Extract the (X, Y) coordinate from the center of the cell holding the provided text.  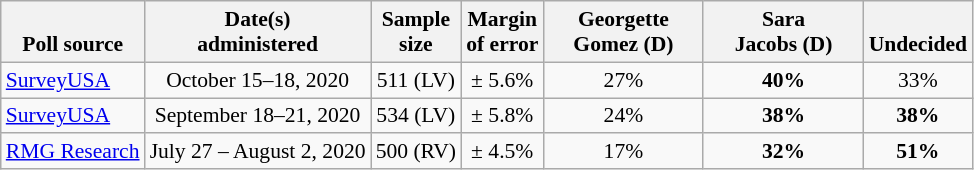
500 (RV) (416, 152)
Marginof error (502, 32)
July 27 – August 2, 2020 (258, 152)
± 5.8% (502, 116)
Samplesize (416, 32)
Undecided (918, 32)
17% (623, 152)
511 (LV) (416, 80)
534 (LV) (416, 116)
GeorgetteGomez (D) (623, 32)
24% (623, 116)
40% (783, 80)
51% (918, 152)
33% (918, 80)
32% (783, 152)
Poll source (73, 32)
± 4.5% (502, 152)
Date(s)administered (258, 32)
October 15–18, 2020 (258, 80)
± 5.6% (502, 80)
September 18–21, 2020 (258, 116)
27% (623, 80)
SaraJacobs (D) (783, 32)
RMG Research (73, 152)
